Find where the given text appears and provide that cell's center as [X, Y] coordinate. 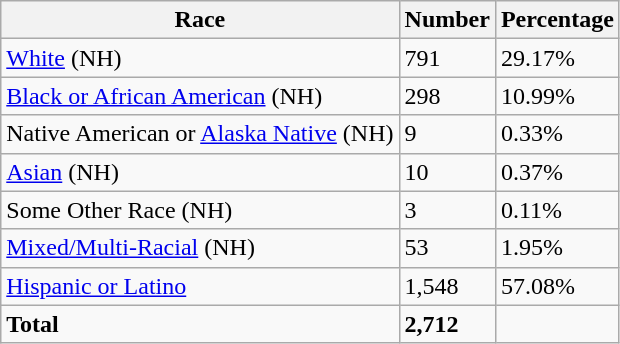
298 [447, 96]
Percentage [557, 20]
29.17% [557, 58]
791 [447, 58]
Mixed/Multi-Racial (NH) [200, 248]
9 [447, 134]
57.08% [557, 286]
Number [447, 20]
Race [200, 20]
Some Other Race (NH) [200, 210]
Native American or Alaska Native (NH) [200, 134]
0.37% [557, 172]
0.11% [557, 210]
Total [200, 324]
2,712 [447, 324]
53 [447, 248]
Black or African American (NH) [200, 96]
1.95% [557, 248]
3 [447, 210]
White (NH) [200, 58]
1,548 [447, 286]
10.99% [557, 96]
10 [447, 172]
0.33% [557, 134]
Hispanic or Latino [200, 286]
Asian (NH) [200, 172]
